Output the [X, Y] coordinate of the center of the cell containing the given text.  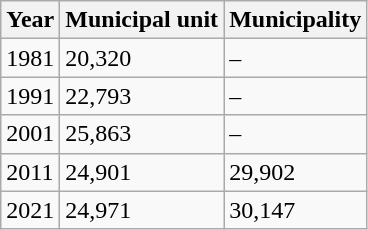
24,971 [142, 210]
2021 [30, 210]
2001 [30, 134]
24,901 [142, 172]
Municipality [296, 20]
22,793 [142, 96]
2011 [30, 172]
29,902 [296, 172]
1991 [30, 96]
25,863 [142, 134]
1981 [30, 58]
Municipal unit [142, 20]
20,320 [142, 58]
30,147 [296, 210]
Year [30, 20]
